Scan for the cell matching the given text and deliver its (X, Y) coordinate at center. 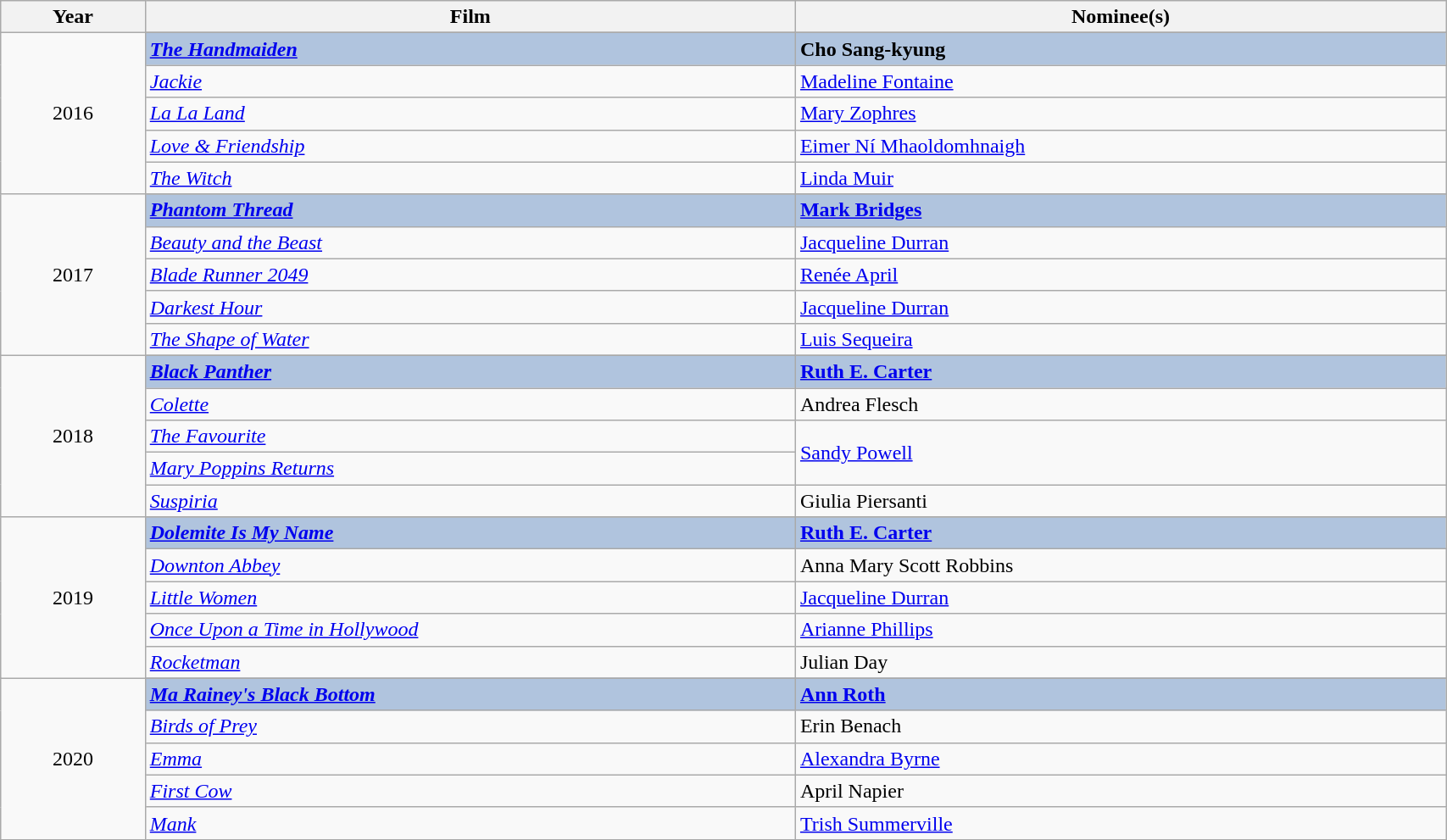
Black Panther (470, 371)
Renée April (1121, 275)
La La Land (470, 114)
Giulia Piersanti (1121, 501)
The Shape of Water (470, 339)
Nominee(s) (1121, 17)
Mank (470, 823)
2019 (73, 598)
The Handmaiden (470, 49)
The Favourite (470, 437)
Emma (470, 759)
Darkest Hour (470, 307)
Mary Zophres (1121, 114)
Downton Abbey (470, 565)
Little Women (470, 598)
Erin Benach (1121, 726)
Mary Poppins Returns (470, 469)
Film (470, 17)
First Cow (470, 791)
April Napier (1121, 791)
Suspiria (470, 501)
Julian Day (1121, 662)
Ann Roth (1121, 694)
Year (73, 17)
Andrea Flesch (1121, 404)
Cho Sang-kyung (1121, 49)
Colette (470, 404)
Arianne Phillips (1121, 630)
Sandy Powell (1121, 453)
2018 (73, 436)
2020 (73, 759)
Anna Mary Scott Robbins (1121, 565)
The Witch (470, 178)
Beauty and the Beast (470, 242)
Jackie (470, 81)
2017 (73, 275)
Phantom Thread (470, 210)
Trish Summerville (1121, 823)
Love & Friendship (470, 146)
Eimer Ní Mhaoldomhnaigh (1121, 146)
Linda Muir (1121, 178)
Dolemite Is My Name (470, 533)
Mark Bridges (1121, 210)
Ma Rainey's Black Bottom (470, 694)
Blade Runner 2049 (470, 275)
Rocketman (470, 662)
Birds of Prey (470, 726)
Luis Sequeira (1121, 339)
Madeline Fontaine (1121, 81)
Alexandra Byrne (1121, 759)
2016 (73, 114)
Once Upon a Time in Hollywood (470, 630)
